Capture the cell that displays the provided text and extract its [x, y] central coordinate. 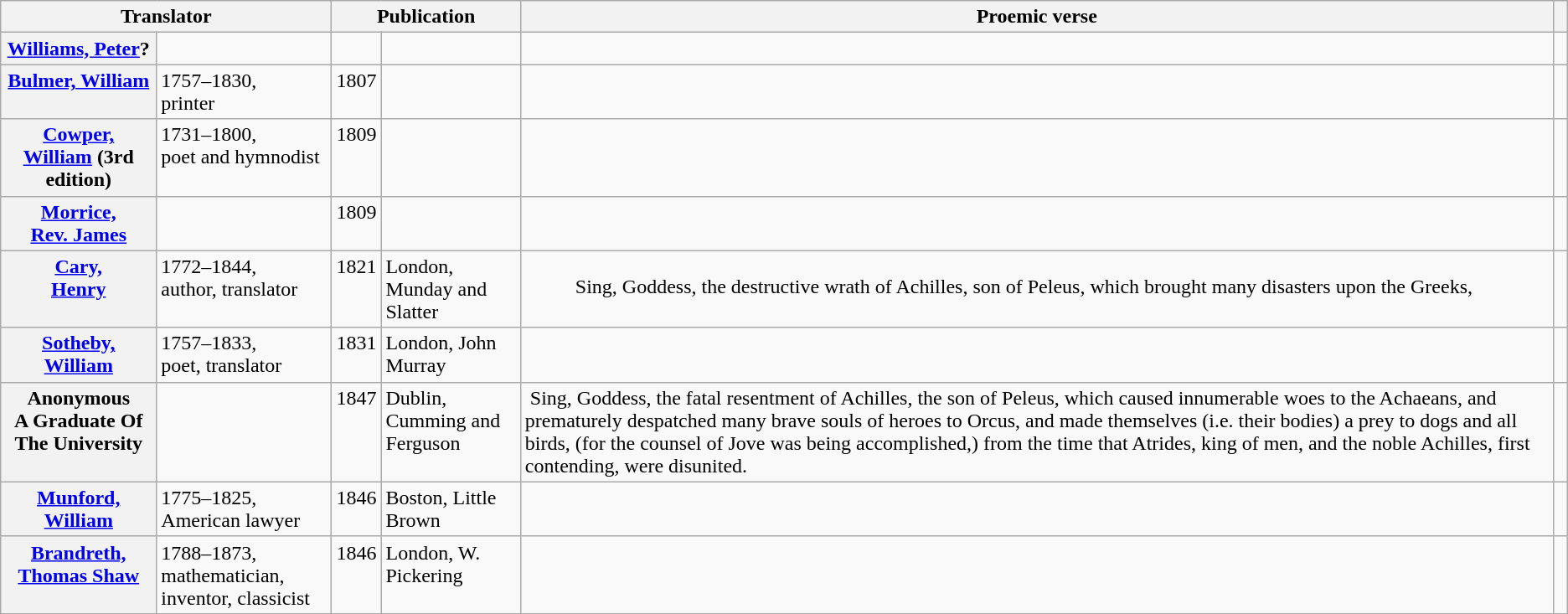
1757–1830,printer [245, 92]
1847 [357, 432]
Bulmer, William [79, 92]
Morrice,Rev. James [79, 223]
1772–1844,author, translator [245, 289]
1757–1833,poet, translator [245, 355]
London, John Murray [451, 355]
London, Munday and Slatter [451, 289]
Boston, Little Brown [451, 509]
1775–1825,American lawyer [245, 509]
Sotheby,William [79, 355]
Translator [166, 17]
AnonymousA Graduate Of The University [79, 432]
1821 [357, 289]
1788–1873,mathematician, inventor, classicist [245, 575]
Cowper,William (3rd edition) [79, 157]
Publication [426, 17]
1831 [357, 355]
Proemic verse [1037, 17]
Dublin, Cumming and Ferguson [451, 432]
Cary,Henry [79, 289]
Williams, Peter? [79, 49]
Brandreth,Thomas Shaw [79, 575]
1731–1800,poet and hymnodist [245, 157]
London, W. Pickering [451, 575]
Munford,William [79, 509]
Sing, Goddess, the destructive wrath of Achilles, son of Peleus, which brought many disasters upon the Greeks, [1037, 289]
1807 [357, 92]
